Return the (X, Y) coordinate for the center point of the cell that contains the specified text.  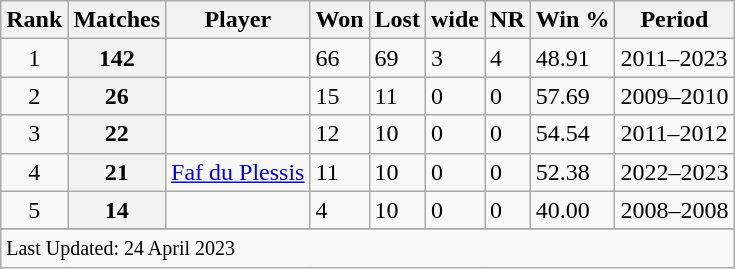
1 (34, 58)
Faf du Plessis (238, 172)
54.54 (572, 134)
142 (117, 58)
48.91 (572, 58)
14 (117, 210)
Player (238, 20)
2 (34, 96)
40.00 (572, 210)
15 (340, 96)
Matches (117, 20)
57.69 (572, 96)
2008–2008 (674, 210)
66 (340, 58)
22 (117, 134)
wide (454, 20)
5 (34, 210)
Last Updated: 24 April 2023 (368, 248)
2022–2023 (674, 172)
26 (117, 96)
21 (117, 172)
2011–2023 (674, 58)
69 (397, 58)
Won (340, 20)
52.38 (572, 172)
Period (674, 20)
Lost (397, 20)
2011–2012 (674, 134)
Rank (34, 20)
NR (508, 20)
Win % (572, 20)
12 (340, 134)
2009–2010 (674, 96)
